Return the [X, Y] coordinate for the center point of the cell that contains the specified text.  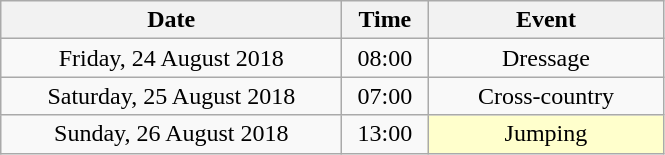
07:00 [385, 96]
Saturday, 25 August 2018 [172, 96]
Dressage [546, 58]
Sunday, 26 August 2018 [172, 134]
Jumping [546, 134]
Event [546, 20]
08:00 [385, 58]
Cross-country [546, 96]
Time [385, 20]
Date [172, 20]
13:00 [385, 134]
Friday, 24 August 2018 [172, 58]
